Locate the cell with the specified text and output its (x, y) center coordinate. 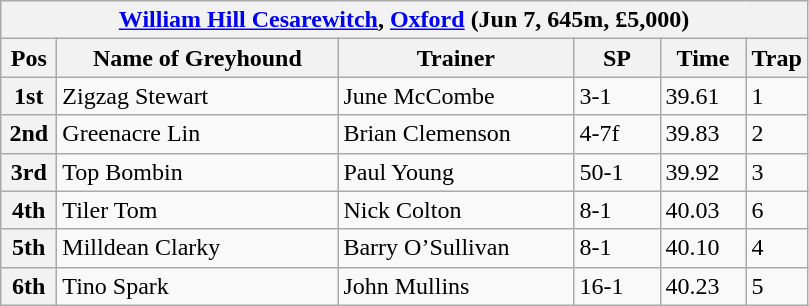
39.83 (703, 134)
4-7f (617, 134)
Trap (776, 58)
Brian Clemenson (456, 134)
SP (617, 58)
Paul Young (456, 172)
Trainer (456, 58)
5th (29, 248)
Tino Spark (198, 286)
1st (29, 96)
Barry O’Sullivan (456, 248)
Top Bombin (198, 172)
2nd (29, 134)
6th (29, 286)
Nick Colton (456, 210)
4th (29, 210)
June McCombe (456, 96)
40.03 (703, 210)
John Mullins (456, 286)
6 (776, 210)
Pos (29, 58)
39.61 (703, 96)
1 (776, 96)
40.23 (703, 286)
4 (776, 248)
Milldean Clarky (198, 248)
Greenacre Lin (198, 134)
Tiler Tom (198, 210)
Name of Greyhound (198, 58)
5 (776, 286)
William Hill Cesarewitch, Oxford (Jun 7, 645m, £5,000) (404, 20)
40.10 (703, 248)
50-1 (617, 172)
16-1 (617, 286)
3-1 (617, 96)
Time (703, 58)
Zigzag Stewart (198, 96)
3 (776, 172)
39.92 (703, 172)
2 (776, 134)
3rd (29, 172)
